Search for the cell housing the specified text and yield its [X, Y] center coordinate. 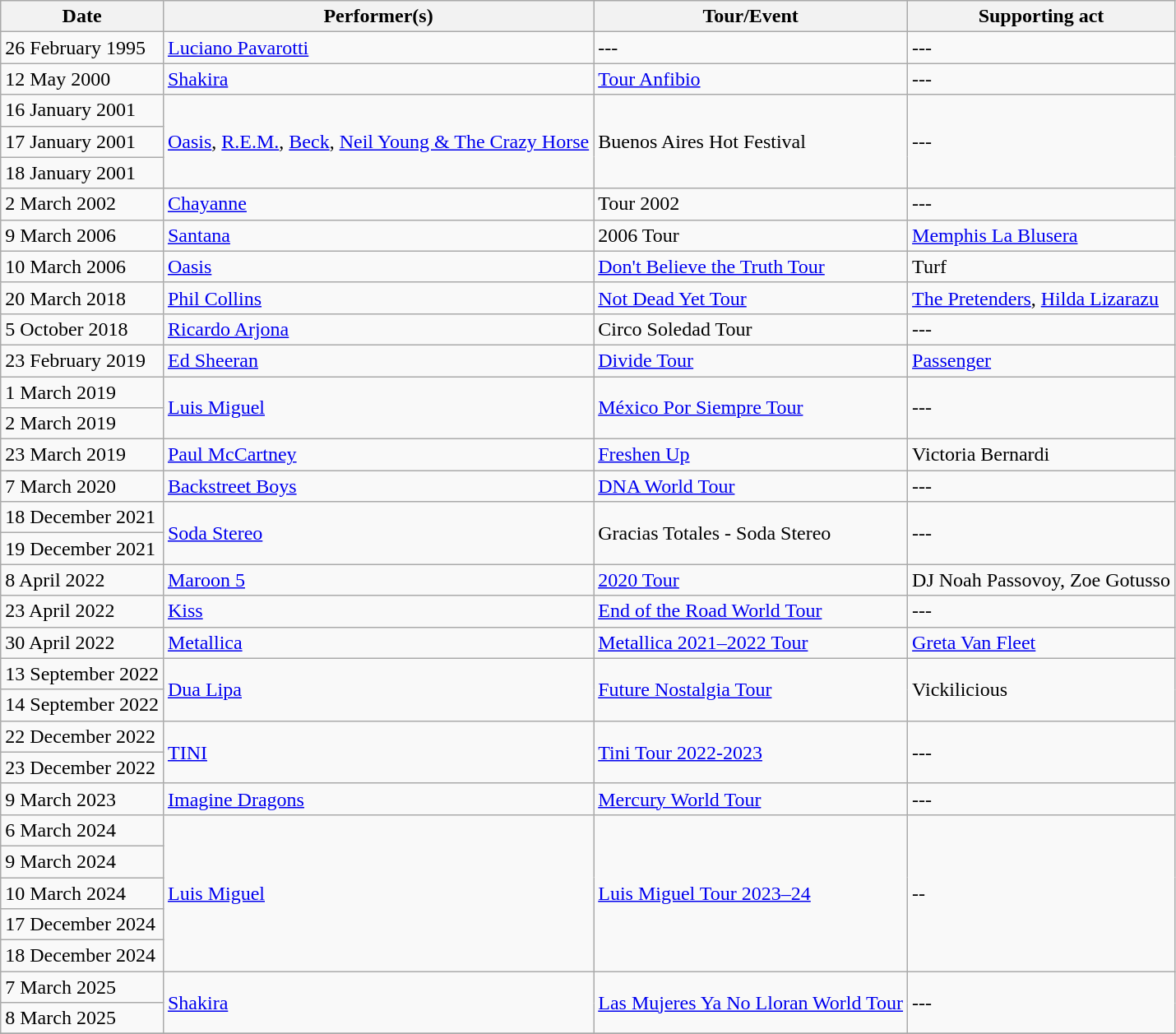
Supporting act [1041, 16]
Oasis, R.E.M., Beck, Neil Young & The Crazy Horse [378, 141]
The Pretenders, Hilda Lizarazu [1041, 298]
23 April 2022 [82, 611]
Freshen Up [751, 455]
2 March 2002 [82, 204]
Tour Anfibio [751, 79]
TINI [378, 752]
9 March 2023 [82, 799]
23 March 2019 [82, 455]
5 October 2018 [82, 329]
18 January 2001 [82, 173]
Ed Sheeran [378, 360]
23 December 2022 [82, 767]
Memphis La Blusera [1041, 235]
Oasis [378, 267]
Tour/Event [751, 16]
Tini Tour 2022-2023 [751, 752]
Not Dead Yet Tour [751, 298]
Luciano Pavarotti [378, 48]
17 January 2001 [82, 141]
16 January 2001 [82, 110]
7 March 2020 [82, 486]
Luis Miguel Tour 2023–24 [751, 893]
19 December 2021 [82, 549]
Gracias Totales - Soda Stereo [751, 533]
8 March 2025 [82, 1018]
9 March 2024 [82, 861]
Greta Van Fleet [1041, 642]
6 March 2024 [82, 830]
Mercury World Tour [751, 799]
Date [82, 16]
End of the Road World Tour [751, 611]
17 December 2024 [82, 925]
Don't Believe the Truth Tour [751, 267]
Ricardo Arjona [378, 329]
Metallica [378, 642]
Performer(s) [378, 16]
30 April 2022 [82, 642]
10 March 2006 [82, 267]
Paul McCartney [378, 455]
Passenger [1041, 360]
DJ Noah Passovoy, Zoe Gotusso [1041, 580]
18 December 2024 [82, 956]
Las Mujeres Ya No Lloran World Tour [751, 1003]
7 March 2025 [82, 987]
Soda Stereo [378, 533]
23 February 2019 [82, 360]
9 March 2006 [82, 235]
Victoria Bernardi [1041, 455]
22 December 2022 [82, 736]
2 March 2019 [82, 424]
Dua Lipa [378, 689]
20 March 2018 [82, 298]
Metallica 2021–2022 Tour [751, 642]
DNA World Tour [751, 486]
-- [1041, 893]
Imagine Dragons [378, 799]
26 February 1995 [82, 48]
Tour 2002 [751, 204]
Phil Collins [378, 298]
Backstreet Boys [378, 486]
Chayanne [378, 204]
México Por Siempre Tour [751, 408]
1 March 2019 [82, 392]
10 March 2024 [82, 893]
Santana [378, 235]
Kiss [378, 611]
2006 Tour [751, 235]
Turf [1041, 267]
2020 Tour [751, 580]
Buenos Aires Hot Festival [751, 141]
8 April 2022 [82, 580]
13 September 2022 [82, 674]
Divide Tour [751, 360]
12 May 2000 [82, 79]
Future Nostalgia Tour [751, 689]
Vickilicious [1041, 689]
14 September 2022 [82, 705]
Circo Soledad Tour [751, 329]
Maroon 5 [378, 580]
18 December 2021 [82, 517]
